For the text-containing cell, return its midpoint in [X, Y] coordinate format. 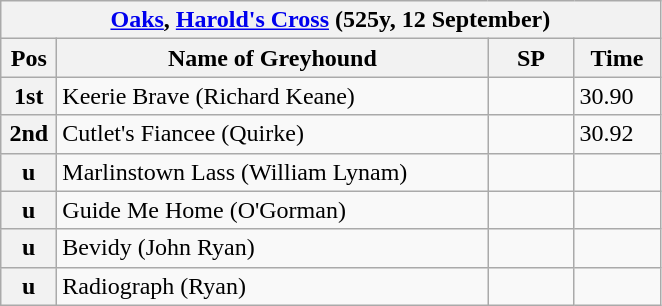
Marlinstown Lass (William Lynam) [272, 172]
Keerie Brave (Richard Keane) [272, 96]
Radiograph (Ryan) [272, 286]
1st [29, 96]
Cutlet's Fiancee (Quirke) [272, 134]
Pos [29, 58]
30.92 [617, 134]
2nd [29, 134]
Bevidy (John Ryan) [272, 248]
30.90 [617, 96]
Oaks, Harold's Cross (525y, 12 September) [330, 20]
Time [617, 58]
Name of Greyhound [272, 58]
SP [531, 58]
Guide Me Home (O'Gorman) [272, 210]
